Detect which cell encompasses the target text, then output its (x, y) center coordinate. 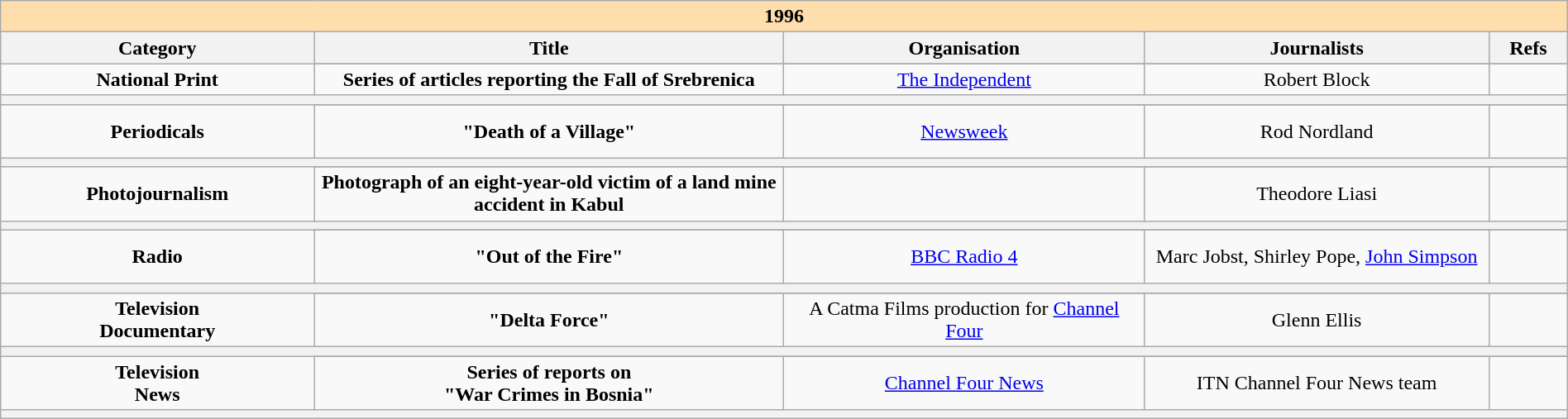
Rod Nordland (1317, 131)
Organisation (964, 48)
Theodore Liasi (1317, 193)
Title (549, 48)
Series of articles reporting the Fall of Srebrenica (549, 79)
Periodicals (157, 131)
ITN Channel Four News team (1317, 382)
Robert Block (1317, 79)
TelevisionDocumentary (157, 319)
"Delta Force" (549, 319)
TelevisionNews (157, 382)
1996 (784, 17)
Radio (157, 256)
Channel Four News (964, 382)
Marc Jobst, Shirley Pope, John Simpson (1317, 256)
Photograph of an eight-year-old victim of a land mine accident in Kabul (549, 193)
The Independent (964, 79)
Newsweek (964, 131)
BBC Radio 4 (964, 256)
Glenn Ellis (1317, 319)
Category (157, 48)
"Death of a Village" (549, 131)
"Out of the Fire" (549, 256)
Series of reports on"War Crimes in Bosnia" (549, 382)
Journalists (1317, 48)
Refs (1528, 48)
A Catma Films production for Channel Four (964, 319)
National Print (157, 79)
Photojournalism (157, 193)
